Pinpoint the cell where the given text exists, returning its (X, Y) midpoint coordinate. 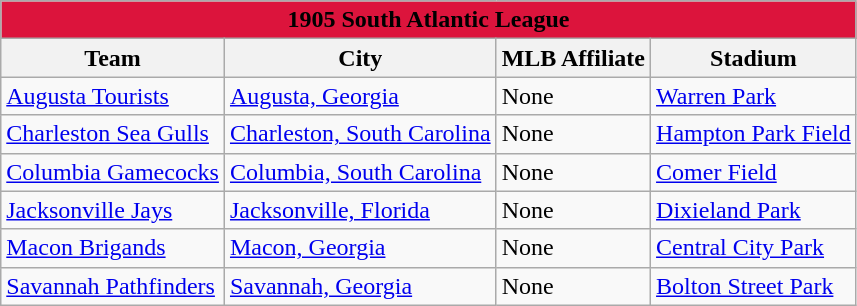
Jacksonville Jays (113, 210)
Charleston, South Carolina (360, 134)
MLB Affiliate (573, 58)
Savannah Pathfinders (113, 286)
City (360, 58)
Stadium (754, 58)
Central City Park (754, 248)
Macon, Georgia (360, 248)
Augusta Tourists (113, 96)
Dixieland Park (754, 210)
1905 South Atlantic League (428, 20)
Columbia, South Carolina (360, 172)
Jacksonville, Florida (360, 210)
Warren Park (754, 96)
Team (113, 58)
Charleston Sea Gulls (113, 134)
Hampton Park Field (754, 134)
Macon Brigands (113, 248)
Columbia Gamecocks (113, 172)
Bolton Street Park (754, 286)
Augusta, Georgia (360, 96)
Comer Field (754, 172)
Savannah, Georgia (360, 286)
